Return the (X, Y) coordinate for the center point of the cell that contains the specified text.  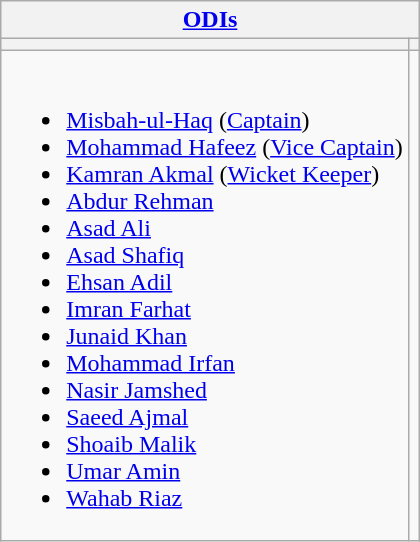
ODIs (210, 20)
